Extract the (x, y) coordinate from the center of the cell holding the provided text.  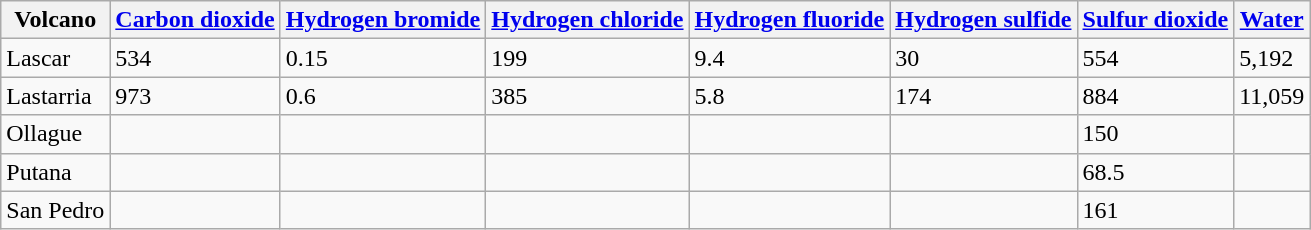
Hydrogen chloride (588, 20)
5.8 (790, 96)
973 (195, 96)
150 (1156, 134)
9.4 (790, 58)
11,059 (1272, 96)
68.5 (1156, 172)
199 (588, 58)
Ollague (56, 134)
Hydrogen sulfide (984, 20)
534 (195, 58)
Sulfur dioxide (1156, 20)
Volcano (56, 20)
161 (1156, 210)
884 (1156, 96)
Lastarria (56, 96)
Hydrogen fluoride (790, 20)
San Pedro (56, 210)
0.15 (383, 58)
0.6 (383, 96)
Lascar (56, 58)
554 (1156, 58)
30 (984, 58)
Hydrogen bromide (383, 20)
174 (984, 96)
385 (588, 96)
Putana (56, 172)
Carbon dioxide (195, 20)
5,192 (1272, 58)
Water (1272, 20)
